Scan for the cell matching the given text and deliver its (x, y) coordinate at center. 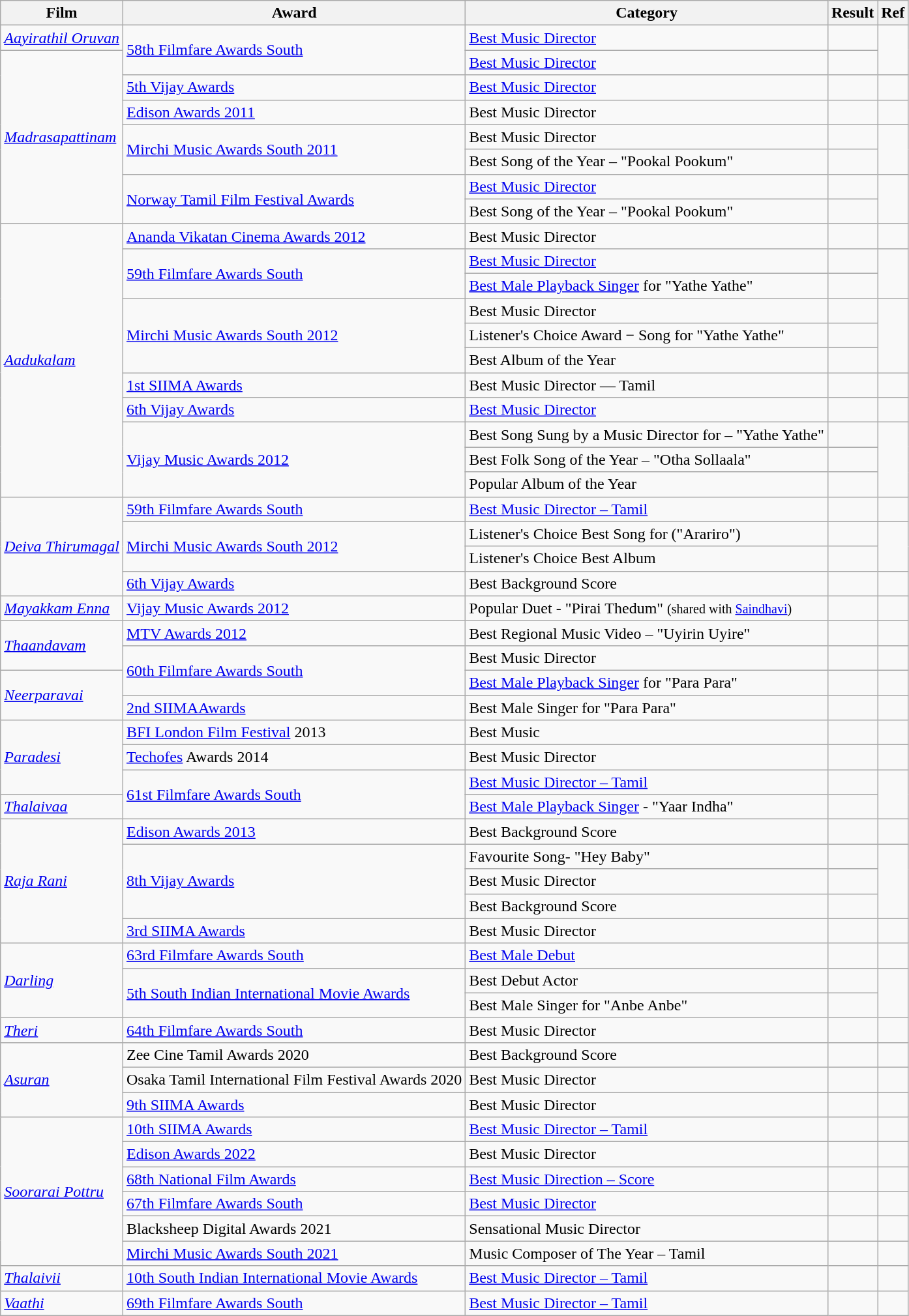
Best Male Playback Singer - "Yaar Indha" (647, 807)
Ref (893, 13)
Thalaivii (62, 1278)
Osaka Tamil International Film Festival Awards 2020 (293, 1079)
68th National Film Awards (293, 1179)
67th Filmfare Awards South (293, 1204)
Neerparavai (62, 695)
Award (293, 13)
Asuran (62, 1079)
Category (647, 13)
Paradesi (62, 757)
Raja Rani (62, 881)
5th South Indian International Movie Awards (293, 993)
60th Filmfare Awards South (293, 670)
63rd Filmfare Awards South (293, 956)
Best Male Playback Singer for "Para Para" (647, 682)
Ananda Vikatan Cinema Awards 2012 (293, 236)
BFI London Film Festival 2013 (293, 733)
Favourite Song- "Hey Baby" (647, 856)
Sensational Music Director (647, 1229)
Theri (62, 1030)
9th SIIMA Awards (293, 1105)
69th Filmfare Awards South (293, 1303)
Thaandavam (62, 645)
Film (62, 13)
8th Vijay Awards (293, 881)
61st Filmfare Awards South (293, 795)
2nd SIIMAAwards (293, 707)
10th SIIMA Awards (293, 1130)
Mirchi Music Awards South 2021 (293, 1253)
Thalaivaa (62, 807)
Popular Duet - "Pirai Thedum" (shared with Saindhavi) (647, 608)
Best Album of the Year (647, 360)
Deiva Thirumagal (62, 546)
Best Male Playback Singer for "Yathe Yathe" (647, 285)
Best Male Singer for "Para Para" (647, 707)
58th Filmfare Awards South (293, 50)
Darling (62, 980)
Mirchi Music Awards South 2011 (293, 149)
5th Vijay Awards (293, 87)
Blacksheep Digital Awards 2021 (293, 1229)
Best Music Director — Tamil (647, 385)
Soorarai Pottru (62, 1192)
Mayakkam Enna (62, 608)
Best Male Singer for "Anbe Anbe" (647, 1005)
Best Folk Song of the Year – "Otha Sollaala" (647, 460)
Listener's Choice Award − Song for "Yathe Yathe" (647, 336)
Edison Awards 2011 (293, 112)
Aadukalam (62, 360)
Best Music (647, 733)
Edison Awards 2013 (293, 832)
Aayirathil Oruvan (62, 38)
Edison Awards 2022 (293, 1154)
Listener's Choice Best Album (647, 559)
Listener's Choice Best Song for ("Arariro") (647, 534)
1st SIIMA Awards (293, 385)
Result (852, 13)
Best Music Direction – Score (647, 1179)
64th Filmfare Awards South (293, 1030)
Best Song Sung by a Music Director for – "Yathe Yathe" (647, 435)
MTV Awards 2012 (293, 633)
Music Composer of The Year – Tamil (647, 1253)
Techofes Awards 2014 (293, 757)
3rd SIIMA Awards (293, 931)
Zee Cine Tamil Awards 2020 (293, 1055)
Best Regional Music Video – "Uyirin Uyire" (647, 633)
Popular Album of the Year (647, 484)
Best Male Debut (647, 956)
Best Debut Actor (647, 980)
Vaathi (62, 1303)
10th South Indian International Movie Awards (293, 1278)
Madrasapattinam (62, 137)
Norway Tamil Film Festival Awards (293, 199)
